Extract the (X, Y) coordinate from the center of the cell holding the provided text.  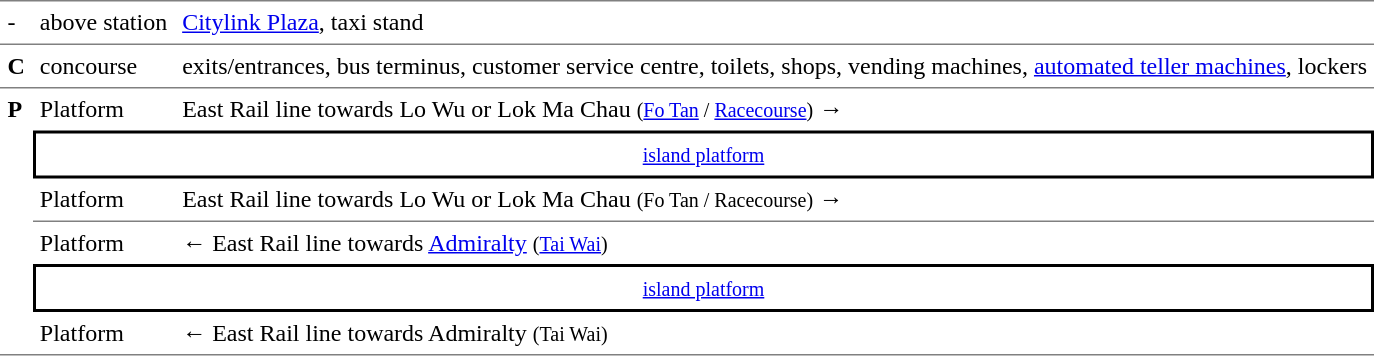
C (16, 67)
above station (103, 22)
P (16, 222)
concourse (103, 67)
- (16, 22)
